Identify which cell holds the provided text, then report its [X, Y] central coordinate. 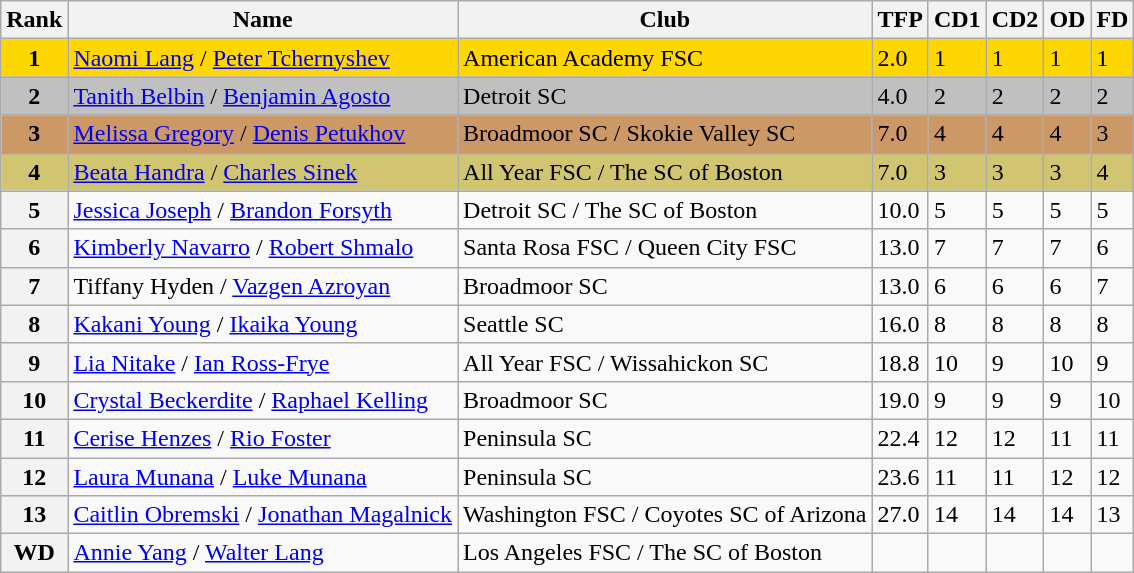
19.0 [900, 400]
2.0 [900, 58]
Beata Handra / Charles Sinek [263, 172]
CD2 [1015, 20]
Kimberly Navarro / Robert Shmalo [263, 248]
FD [1112, 20]
Jessica Joseph / Brandon Forsyth [263, 210]
CD1 [957, 20]
All Year FSC / Wissahickon SC [665, 362]
Laura Munana / Luke Munana [263, 477]
Caitlin Obremski / Jonathan Magalnick [263, 515]
Detroit SC / The SC of Boston [665, 210]
Naomi Lang / Peter Tchernyshev [263, 58]
Seattle SC [665, 324]
OD [1068, 20]
Los Angeles FSC / The SC of Boston [665, 553]
Santa Rosa FSC / Queen City FSC [665, 248]
Detroit SC [665, 96]
18.8 [900, 362]
Melissa Gregory / Denis Petukhov [263, 134]
Club [665, 20]
Rank [34, 20]
Crystal Beckerdite / Raphael Kelling [263, 400]
27.0 [900, 515]
23.6 [900, 477]
Tiffany Hyden / Vazgen Azroyan [263, 286]
Name [263, 20]
Cerise Henzes / Rio Foster [263, 438]
22.4 [900, 438]
WD [34, 553]
10.0 [900, 210]
16.0 [900, 324]
Tanith Belbin / Benjamin Agosto [263, 96]
Broadmoor SC / Skokie Valley SC [665, 134]
TFP [900, 20]
Kakani Young / Ikaika Young [263, 324]
4.0 [900, 96]
American Academy FSC [665, 58]
Annie Yang / Walter Lang [263, 553]
Washington FSC / Coyotes SC of Arizona [665, 515]
All Year FSC / The SC of Boston [665, 172]
Lia Nitake / Ian Ross-Frye [263, 362]
